Detect which cell encompasses the target text, then output its [X, Y] center coordinate. 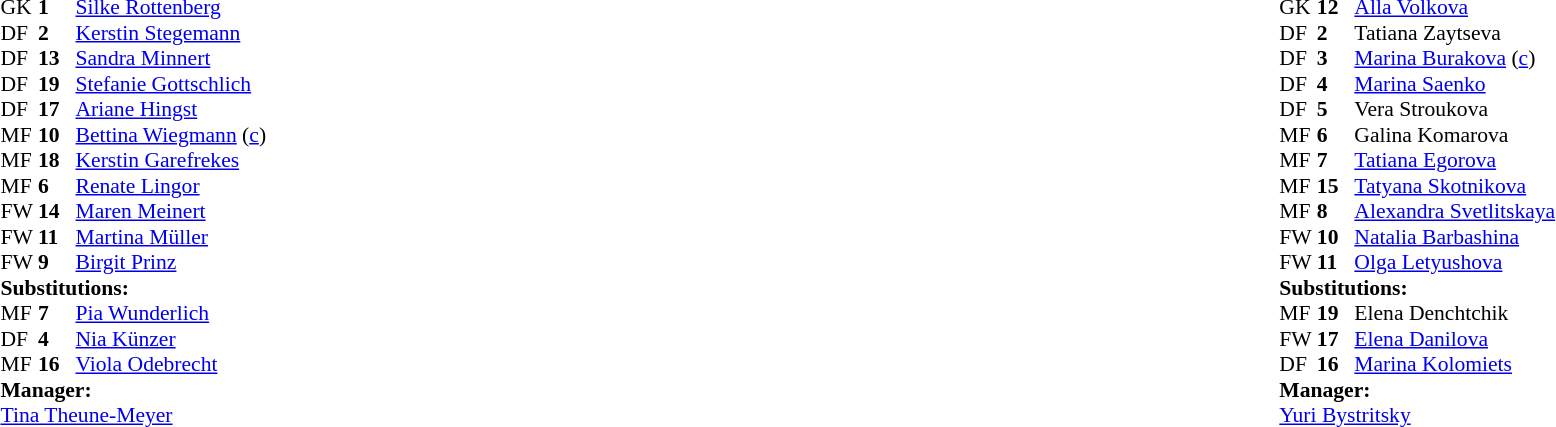
Alexandra Svetlitskaya [1454, 211]
Elena Denchtchik [1454, 313]
18 [57, 161]
8 [1336, 211]
Kerstin Garefrekes [172, 161]
13 [57, 59]
Galina Komarova [1454, 135]
Viola Odebrecht [172, 365]
Vera Stroukova [1454, 109]
Ariane Hingst [172, 109]
Elena Danilova [1454, 339]
Bettina Wiegmann (c) [172, 135]
9 [57, 263]
Tatyana Skotnikova [1454, 186]
Pia Wunderlich [172, 313]
Kerstin Stegemann [172, 33]
Stefanie Gottschlich [172, 84]
Martina Müller [172, 237]
Maren Meinert [172, 211]
Nia Künzer [172, 339]
Natalia Barbashina [1454, 237]
14 [57, 211]
Tatiana Egorova [1454, 161]
Renate Lingor [172, 186]
Marina Kolomiets [1454, 365]
Tatiana Zaytseva [1454, 33]
Marina Saenko [1454, 84]
Birgit Prinz [172, 263]
Sandra Minnert [172, 59]
Marina Burakova (c) [1454, 59]
5 [1336, 109]
Olga Letyushova [1454, 263]
15 [1336, 186]
3 [1336, 59]
